Output the (X, Y) coordinate of the center of the cell containing the given text.  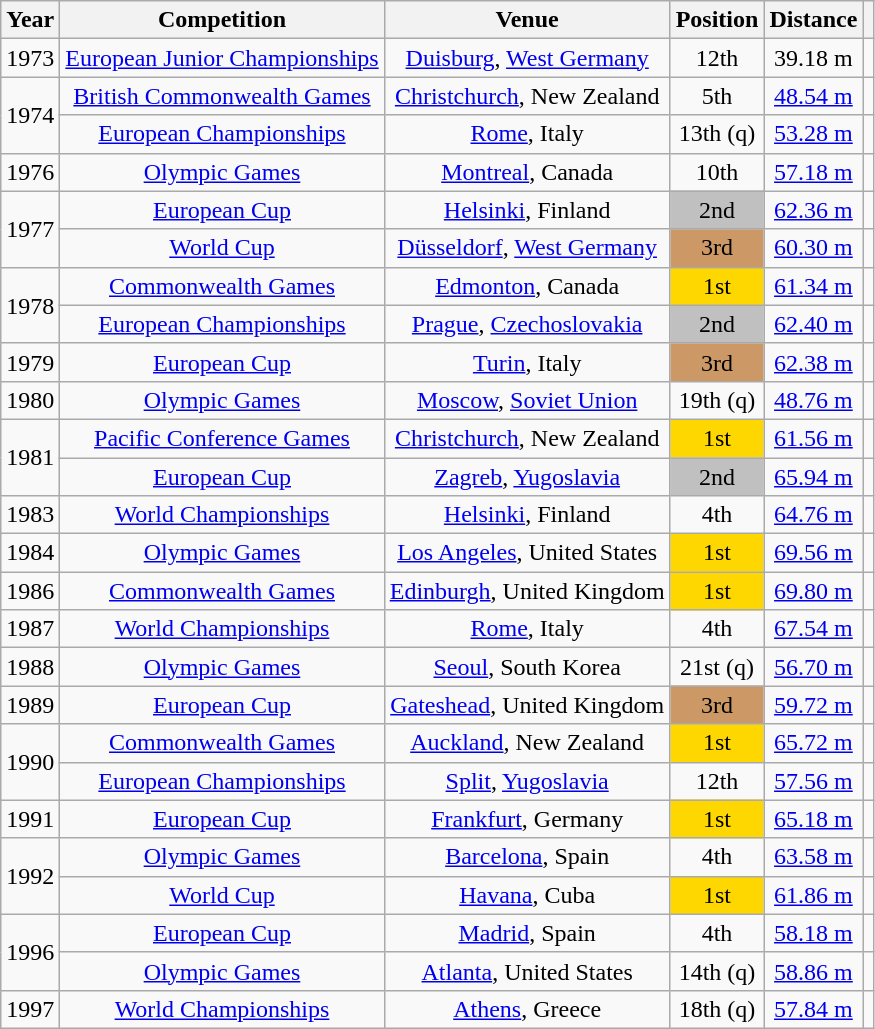
56.70 m (814, 667)
1992 (30, 876)
13th (q) (717, 134)
65.18 m (814, 819)
1991 (30, 819)
1979 (30, 362)
61.34 m (814, 286)
Venue (527, 20)
1976 (30, 172)
1986 (30, 591)
European Junior Championships (222, 58)
62.36 m (814, 210)
Athens, Greece (527, 1009)
Gateshead, United Kingdom (527, 705)
10th (717, 172)
Zagreb, Yugoslavia (527, 477)
65.94 m (814, 477)
39.18 m (814, 58)
1990 (30, 762)
1996 (30, 952)
69.80 m (814, 591)
1974 (30, 115)
62.40 m (814, 324)
59.72 m (814, 705)
69.56 m (814, 553)
19th (q) (717, 400)
Prague, Czechoslovakia (527, 324)
48.76 m (814, 400)
Barcelona, Spain (527, 857)
58.86 m (814, 971)
53.28 m (814, 134)
1977 (30, 229)
1981 (30, 457)
Year (30, 20)
57.56 m (814, 781)
1987 (30, 629)
1980 (30, 400)
67.54 m (814, 629)
1978 (30, 305)
60.30 m (814, 248)
1984 (30, 553)
1989 (30, 705)
Position (717, 20)
63.58 m (814, 857)
Moscow, Soviet Union (527, 400)
5th (717, 96)
57.18 m (814, 172)
1988 (30, 667)
48.54 m (814, 96)
Pacific Conference Games (222, 438)
58.18 m (814, 933)
Frankfurt, Germany (527, 819)
18th (q) (717, 1009)
Düsseldorf, West Germany (527, 248)
57.84 m (814, 1009)
Edinburgh, United Kingdom (527, 591)
61.86 m (814, 895)
1973 (30, 58)
65.72 m (814, 743)
64.76 m (814, 515)
Competition (222, 20)
Seoul, South Korea (527, 667)
Havana, Cuba (527, 895)
Turin, Italy (527, 362)
Los Angeles, United States (527, 553)
Madrid, Spain (527, 933)
British Commonwealth Games (222, 96)
62.38 m (814, 362)
21st (q) (717, 667)
1997 (30, 1009)
Split, Yugoslavia (527, 781)
14th (q) (717, 971)
Distance (814, 20)
Montreal, Canada (527, 172)
Auckland, New Zealand (527, 743)
61.56 m (814, 438)
1983 (30, 515)
Atlanta, United States (527, 971)
Edmonton, Canada (527, 286)
Duisburg, West Germany (527, 58)
